Return [x, y] of the center of cell containing provided text 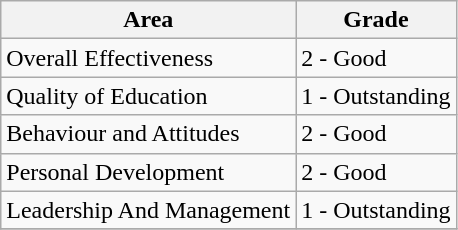
Behaviour and Attitudes [148, 134]
Overall Effectiveness [148, 58]
Personal Development [148, 172]
Grade [376, 20]
Area [148, 20]
Leadership And Management [148, 210]
Quality of Education [148, 96]
